Return [x, y] of the center of cell containing provided text 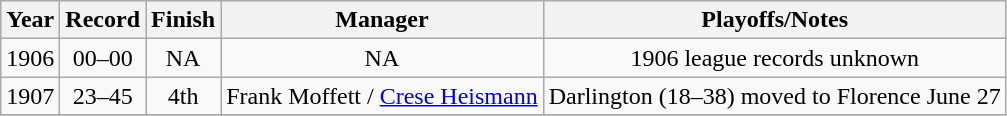
Playoffs/Notes [774, 20]
Record [103, 20]
1906 league records unknown [774, 58]
1907 [30, 96]
1906 [30, 58]
Finish [184, 20]
23–45 [103, 96]
00–00 [103, 58]
Manager [382, 20]
4th [184, 96]
Darlington (18–38) moved to Florence June 27 [774, 96]
Frank Moffett / Crese Heismann [382, 96]
Year [30, 20]
